Scan for the cell matching the given text and deliver its [x, y] coordinate at center. 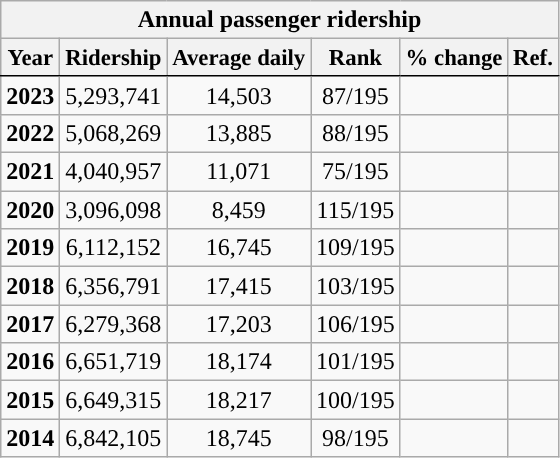
2016 [30, 362]
Rank [356, 58]
Ref. [533, 58]
2015 [30, 400]
6,112,152 [114, 248]
17,203 [239, 324]
6,356,791 [114, 286]
98/195 [356, 438]
87/195 [356, 95]
Annual passenger ridership [280, 20]
2019 [30, 248]
2023 [30, 95]
106/195 [356, 324]
109/195 [356, 248]
17,415 [239, 286]
18,174 [239, 362]
101/195 [356, 362]
18,217 [239, 400]
Average daily [239, 58]
14,503 [239, 95]
88/195 [356, 133]
103/195 [356, 286]
5,293,741 [114, 95]
13,885 [239, 133]
2014 [30, 438]
2020 [30, 210]
% change [454, 58]
75/195 [356, 172]
Ridership [114, 58]
2017 [30, 324]
6,651,719 [114, 362]
2022 [30, 133]
8,459 [239, 210]
100/195 [356, 400]
3,096,098 [114, 210]
2021 [30, 172]
6,842,105 [114, 438]
16,745 [239, 248]
Year [30, 58]
6,279,368 [114, 324]
5,068,269 [114, 133]
6,649,315 [114, 400]
11,071 [239, 172]
18,745 [239, 438]
2018 [30, 286]
115/195 [356, 210]
4,040,957 [114, 172]
